Pinpoint the cell where the given text exists, returning its (x, y) midpoint coordinate. 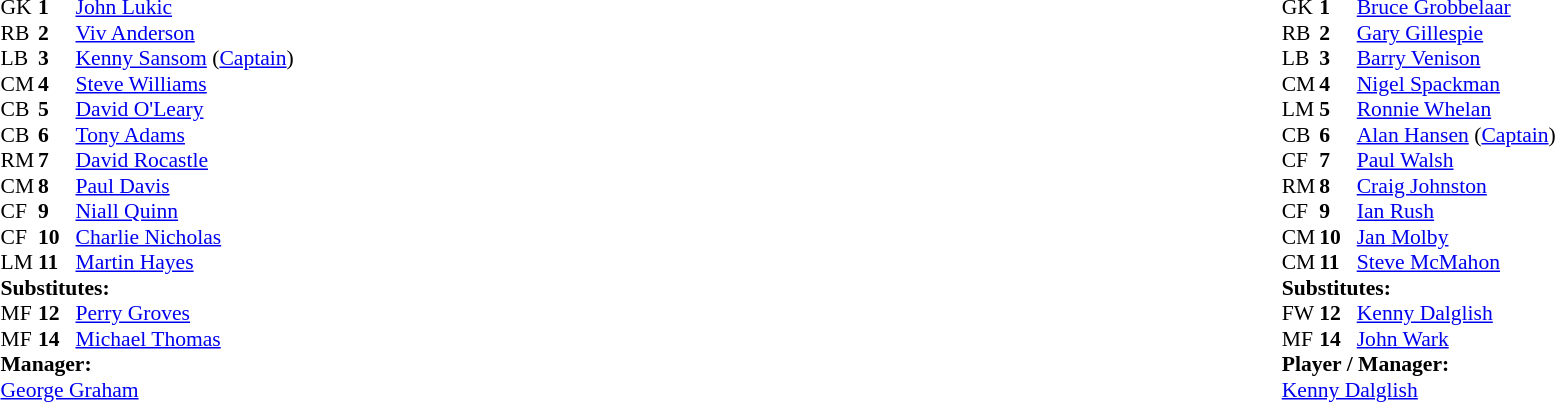
David Rocastle (185, 161)
FW (1301, 313)
Martin Hayes (185, 263)
Charlie Nicholas (185, 237)
Perry Groves (185, 313)
Niall Quinn (185, 211)
Michael Thomas (185, 339)
Tony Adams (185, 135)
Paul Davis (185, 186)
Manager: (146, 365)
David O'Leary (185, 109)
Steve Williams (185, 84)
Substitutes: (146, 288)
Viv Anderson (185, 33)
Kenny Sansom (Captain) (185, 59)
